Return [x, y] of the center of cell containing provided text 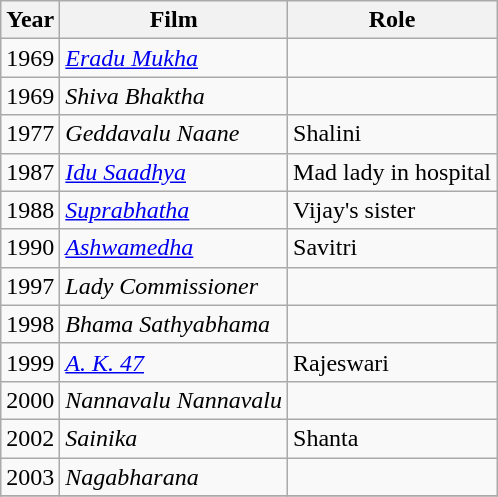
Sainika [174, 438]
Savitri [392, 248]
1988 [30, 210]
Shiva Bhaktha [174, 96]
2002 [30, 438]
A. K. 47 [174, 362]
Geddavalu Naane [174, 134]
Eradu Mukha [174, 58]
Role [392, 20]
Nagabharana [174, 477]
1997 [30, 286]
1977 [30, 134]
1998 [30, 324]
1990 [30, 248]
Idu Saadhya [174, 172]
2003 [30, 477]
2000 [30, 400]
Shanta [392, 438]
1987 [30, 172]
Rajeswari [392, 362]
Nannavalu Nannavalu [174, 400]
Lady Commissioner [174, 286]
Ashwamedha [174, 248]
Vijay's sister [392, 210]
1999 [30, 362]
Mad lady in hospital [392, 172]
Suprabhatha [174, 210]
Shalini [392, 134]
Bhama Sathyabhama [174, 324]
Year [30, 20]
Film [174, 20]
